For the text-containing cell, return its midpoint in (x, y) coordinate format. 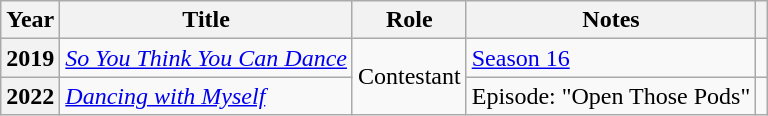
Dancing with Myself (206, 96)
Role (409, 20)
Title (206, 20)
Episode: "Open Those Pods" (611, 96)
Season 16 (611, 58)
2022 (30, 96)
Contestant (409, 77)
So You Think You Can Dance (206, 58)
Notes (611, 20)
2019 (30, 58)
Year (30, 20)
